Return the [x, y] coordinate for the center point of the cell that contains the specified text.  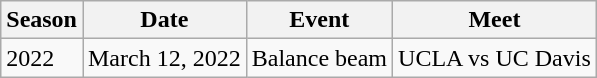
UCLA vs UC Davis [495, 58]
Date [164, 20]
Event [319, 20]
Balance beam [319, 58]
March 12, 2022 [164, 58]
Meet [495, 20]
2022 [42, 58]
Season [42, 20]
